Capture the cell that displays the provided text and extract its (X, Y) central coordinate. 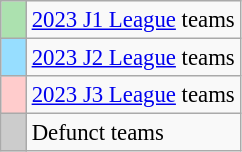
2023 J2 League teams (133, 58)
2023 J3 League teams (133, 95)
Defunct teams (133, 133)
2023 J1 League teams (133, 20)
